Provide the (X, Y) coordinate of the cell's center where the given text is located.  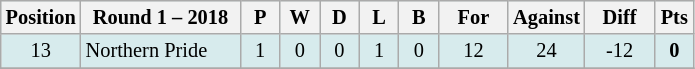
B (419, 17)
For (474, 17)
13 (41, 51)
L (379, 17)
Round 1 – 2018 (161, 17)
Position (41, 17)
P (260, 17)
24 (546, 51)
Pts (674, 17)
-12 (620, 51)
Northern Pride (161, 51)
Against (546, 17)
W (300, 17)
Diff (620, 17)
D (340, 17)
12 (474, 51)
